From the cell containing the given text, extract its center point as [x, y] coordinate. 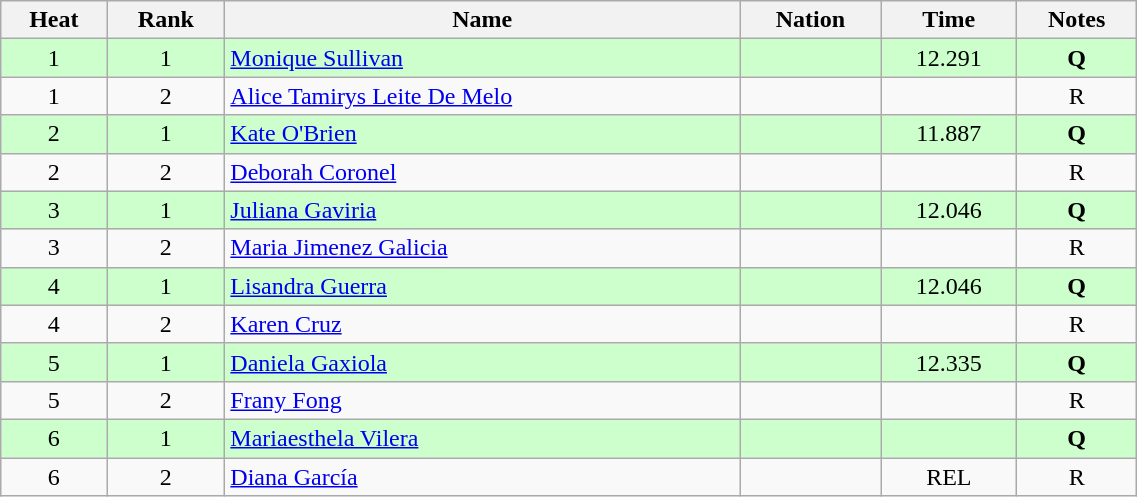
Nation [810, 20]
Alice Tamirys Leite De Melo [482, 96]
Karen Cruz [482, 324]
Deborah Coronel [482, 172]
Lisandra Guerra [482, 286]
12.335 [948, 362]
Notes [1077, 20]
12.291 [948, 58]
Diana García [482, 477]
Mariaesthela Vilera [482, 438]
Rank [166, 20]
Juliana Gaviria [482, 210]
Name [482, 20]
Frany Fong [482, 400]
REL [948, 477]
Time [948, 20]
11.887 [948, 134]
Heat [54, 20]
Daniela Gaxiola [482, 362]
Maria Jimenez Galicia [482, 248]
Monique Sullivan [482, 58]
Kate O'Brien [482, 134]
